Extract the [x, y] coordinate from the center of the cell holding the provided text.  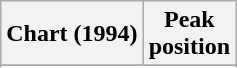
Chart (1994) [72, 34]
Peakposition [189, 34]
